For the text-containing cell, return its midpoint in [X, Y] coordinate format. 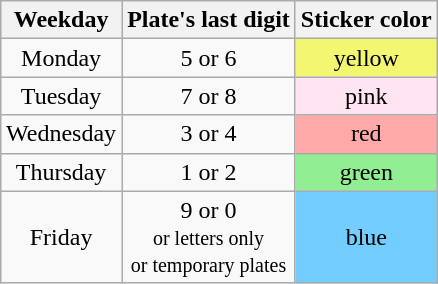
9 or 0or letters onlyor temporary plates [209, 237]
Plate's last digit [209, 20]
blue [366, 237]
yellow [366, 58]
pink [366, 96]
Monday [62, 58]
green [366, 172]
Sticker color [366, 20]
5 or 6 [209, 58]
Weekday [62, 20]
1 or 2 [209, 172]
Friday [62, 237]
3 or 4 [209, 134]
7 or 8 [209, 96]
Wednesday [62, 134]
Thursday [62, 172]
red [366, 134]
Tuesday [62, 96]
